Return the (x, y) coordinate for the center point of the cell that contains the specified text.  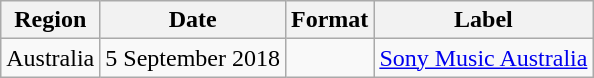
5 September 2018 (193, 58)
Date (193, 20)
Sony Music Australia (484, 58)
Label (484, 20)
Format (329, 20)
Australia (50, 58)
Region (50, 20)
